For the text-containing cell, return its midpoint in (X, Y) coordinate format. 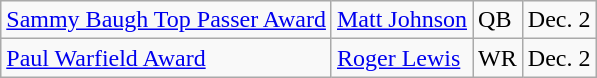
Sammy Baugh Top Passer Award (166, 20)
Roger Lewis (402, 58)
Paul Warfield Award (166, 58)
WR (498, 58)
QB (498, 20)
Matt Johnson (402, 20)
